Pinpoint the cell where the given text exists, returning its [X, Y] midpoint coordinate. 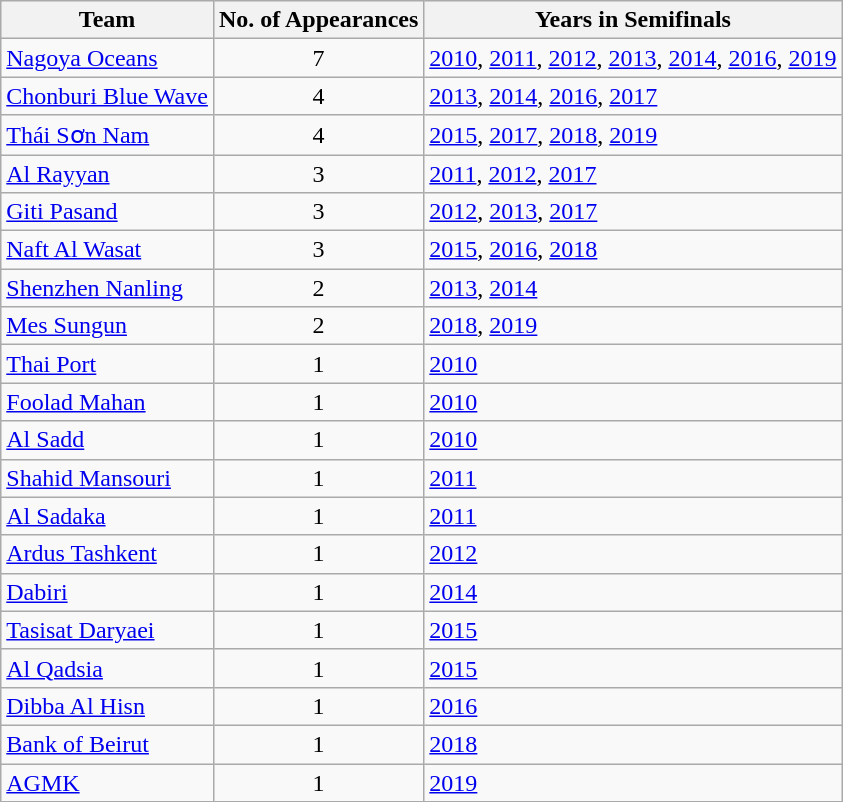
Foolad Mahan [108, 402]
2013, 2014, 2016, 2017 [633, 96]
Thái Sơn Nam [108, 135]
Shenzhen Nanling [108, 288]
Team [108, 20]
Shahid Mansouri [108, 478]
2013, 2014 [633, 288]
2014 [633, 592]
Ardus Tashkent [108, 554]
2010, 2011, 2012, 2013, 2014, 2016, 2019 [633, 58]
2015, 2017, 2018, 2019 [633, 135]
2011, 2012, 2017 [633, 173]
Naft Al Wasat [108, 250]
Tasisat Daryaei [108, 630]
2016 [633, 706]
Thai Port [108, 364]
2018, 2019 [633, 326]
2019 [633, 783]
Al Rayyan [108, 173]
Al Qadsia [108, 668]
Dibba Al Hisn [108, 706]
Giti Pasand [108, 212]
AGMK [108, 783]
Dabiri [108, 592]
7 [318, 58]
Nagoya Oceans [108, 58]
Bank of Beirut [108, 744]
2015, 2016, 2018 [633, 250]
Mes Sungun [108, 326]
Al Sadaka [108, 516]
Al Sadd [108, 440]
2012 [633, 554]
No. of Appearances [318, 20]
2018 [633, 744]
2012, 2013, 2017 [633, 212]
Chonburi Blue Wave [108, 96]
Years in Semifinals [633, 20]
